Determine the [x, y] coordinate at the center of the cell enclosing the given text.  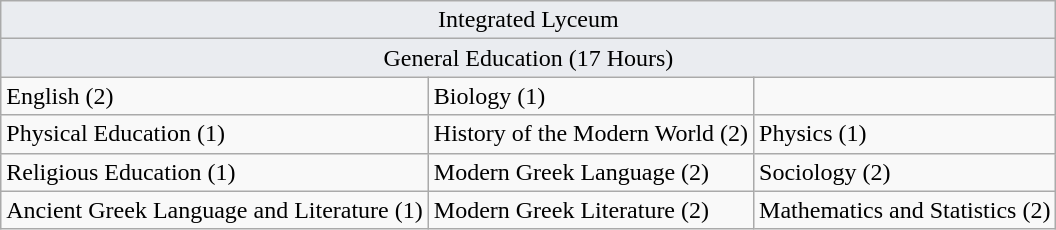
Mathematics and Statistics (2) [905, 210]
Ancient Greek Language and Literature (1) [215, 210]
Physical Education (1) [215, 134]
History of the Modern World (2) [590, 134]
Integrated Lyceum [528, 20]
Modern Greek Language (2) [590, 172]
Physics (1) [905, 134]
Modern Greek Literature (2) [590, 210]
Biology (1) [590, 96]
General Education (17 Hours) [528, 58]
Sociology (2) [905, 172]
English (2) [215, 96]
Religious Education (1) [215, 172]
